Scan for the cell matching the given text and deliver its [x, y] coordinate at center. 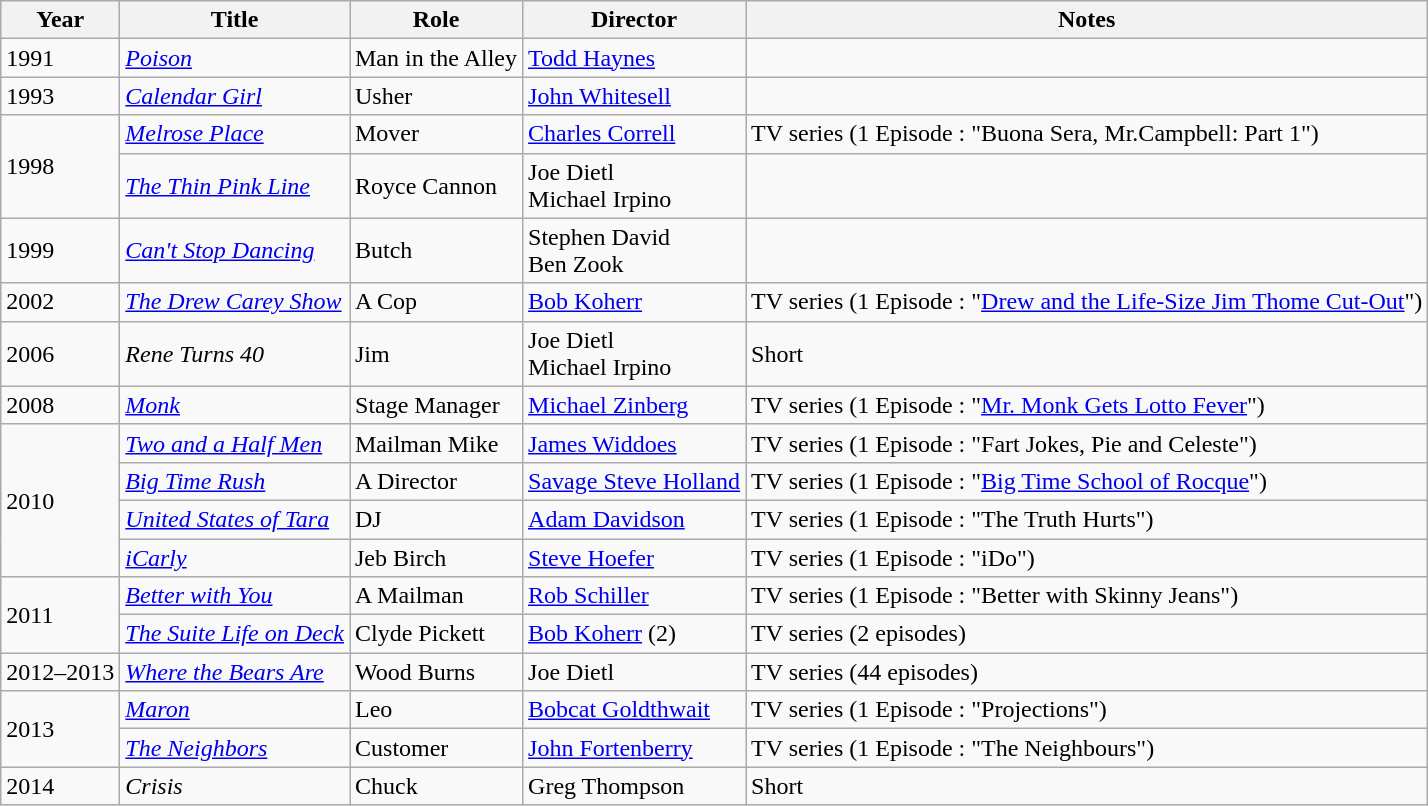
Man in the Alley [436, 58]
2012–2013 [60, 672]
Adam Davidson [634, 519]
Maron [235, 710]
Notes [1087, 20]
Greg Thompson [634, 786]
Mover [436, 134]
Stephen David Ben Zook [634, 250]
Better with You [235, 596]
2006 [60, 354]
Where the Bears Are [235, 672]
TV series (1 Episode : "iDo") [1087, 557]
2002 [60, 302]
Charles Correll [634, 134]
TV series (1 Episode : "Better with Skinny Jeans") [1087, 596]
Steve Hoefer [634, 557]
Clyde Pickett [436, 634]
1991 [60, 58]
Joe Dietl [634, 672]
Director [634, 20]
TV series (2 episodes) [1087, 634]
Wood Burns [436, 672]
TV series (1 Episode : "The Truth Hurts") [1087, 519]
DJ [436, 519]
TV series (1 Episode : "Buona Sera, Mr.Campbell: Part 1") [1087, 134]
TV series (1 Episode : "Mr. Monk Gets Lotto Fever") [1087, 405]
2010 [60, 500]
Bob Koherr (2) [634, 634]
Stage Manager [436, 405]
TV series (44 episodes) [1087, 672]
Butch [436, 250]
A Cop [436, 302]
Role [436, 20]
TV series (1 Episode : "Projections") [1087, 710]
Todd Haynes [634, 58]
Bob Koherr [634, 302]
The Suite Life on Deck [235, 634]
Usher [436, 96]
A Mailman [436, 596]
Can't Stop Dancing [235, 250]
A Director [436, 481]
Jeb Birch [436, 557]
Poison [235, 58]
1998 [60, 166]
The Drew Carey Show [235, 302]
Big Time Rush [235, 481]
Royce Cannon [436, 186]
Customer [436, 748]
2008 [60, 405]
1993 [60, 96]
iCarly [235, 557]
Mailman Mike [436, 443]
Year [60, 20]
TV series (1 Episode : "Fart Jokes, Pie and Celeste") [1087, 443]
The Thin Pink Line [235, 186]
Rob Schiller [634, 596]
John Fortenberry [634, 748]
TV series (1 Episode : "The Neighbours") [1087, 748]
Calendar Girl [235, 96]
2014 [60, 786]
Bobcat Goldthwait [634, 710]
Leo [436, 710]
Savage Steve Holland [634, 481]
Michael Zinberg [634, 405]
Rene Turns 40 [235, 354]
2011 [60, 615]
James Widdoes [634, 443]
1999 [60, 250]
Crisis [235, 786]
United States of Tara [235, 519]
2013 [60, 729]
Two and a Half Men [235, 443]
Melrose Place [235, 134]
TV series (1 Episode : "Drew and the Life-Size Jim Thome Cut-Out") [1087, 302]
Title [235, 20]
Chuck [436, 786]
The Neighbors [235, 748]
Monk [235, 405]
Jim [436, 354]
John Whitesell [634, 96]
TV series (1 Episode : "Big Time School of Rocque") [1087, 481]
